Search for the cell housing the specified text and yield its [X, Y] center coordinate. 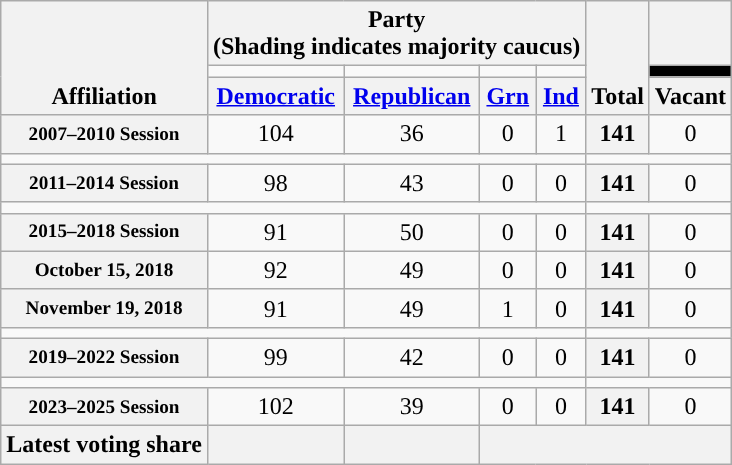
October 15, 2018 [104, 270]
Grn [508, 96]
Republican [412, 96]
2023–2025 Session [104, 407]
39 [412, 407]
50 [412, 232]
42 [412, 357]
2015–2018 Session [104, 232]
2019–2022 Session [104, 357]
99 [276, 357]
102 [276, 407]
98 [276, 183]
104 [276, 134]
Total [618, 58]
November 19, 2018 [104, 308]
Affiliation [104, 58]
Vacant [690, 96]
43 [412, 183]
Party (Shading indicates majority caucus) [396, 34]
92 [276, 270]
2007–2010 Session [104, 134]
Ind [561, 96]
Democratic [276, 96]
36 [412, 134]
Latest voting share [104, 445]
2011–2014 Session [104, 183]
